Scan for the cell matching the given text and deliver its [x, y] coordinate at center. 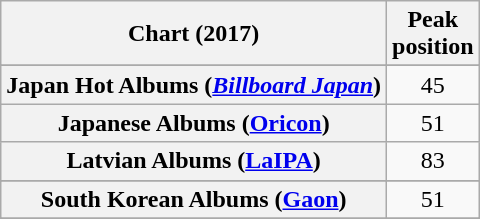
Japanese Albums (Oricon) [194, 123]
Japan Hot Albums (Billboard Japan) [194, 85]
Peak position [433, 34]
South Korean Albums (Gaon) [194, 199]
Chart (2017) [194, 34]
45 [433, 85]
Latvian Albums (LaIPA) [194, 161]
83 [433, 161]
